Return (X, Y) of the center of cell containing provided text 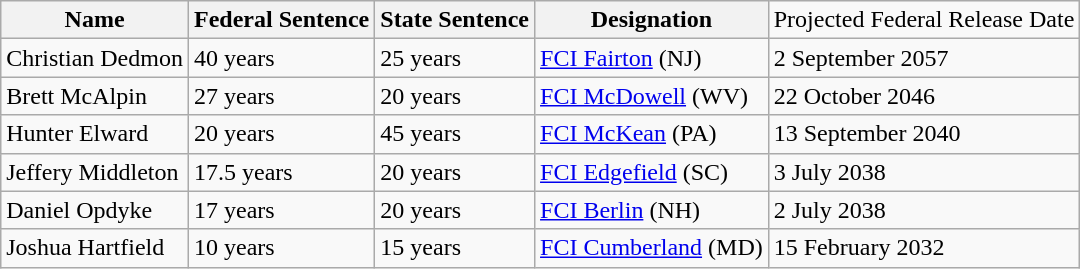
FCI Berlin (NH) (652, 210)
45 years (455, 134)
3 July 2038 (924, 172)
10 years (281, 248)
2 September 2057 (924, 58)
Daniel Opdyke (95, 210)
Hunter Elward (95, 134)
40 years (281, 58)
25 years (455, 58)
Projected Federal Release Date (924, 20)
Christian Dedmon (95, 58)
27 years (281, 96)
17 years (281, 210)
Federal Sentence (281, 20)
15 February 2032 (924, 248)
State Sentence (455, 20)
17.5 years (281, 172)
FCI McKean (PA) (652, 134)
FCI McDowell (WV) (652, 96)
Brett McAlpin (95, 96)
15 years (455, 248)
13 September 2040 (924, 134)
FCI Edgefield (SC) (652, 172)
Name (95, 20)
Designation (652, 20)
22 October 2046 (924, 96)
FCI Cumberland (MD) (652, 248)
FCI Fairton (NJ) (652, 58)
Joshua Hartfield (95, 248)
2 July 2038 (924, 210)
Jeffery Middleton (95, 172)
